Detect which cell encompasses the target text, then output its [x, y] center coordinate. 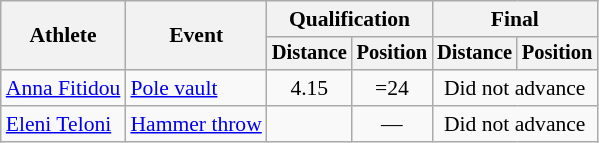
Athlete [64, 36]
Pole vault [196, 88]
=24 [392, 88]
Final [514, 19]
— [392, 124]
Event [196, 36]
Hammer throw [196, 124]
Anna Fitidou [64, 88]
Qualification [350, 19]
Eleni Teloni [64, 124]
4.15 [310, 88]
